Return [x, y] of the center of cell containing provided text 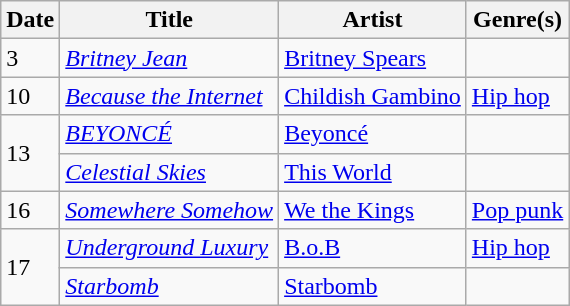
3 [30, 58]
Childish Gambino [373, 96]
Somewhere Somehow [170, 210]
Beyoncé [373, 134]
Underground Luxury [170, 248]
10 [30, 96]
Date [30, 20]
Title [170, 20]
Britney Spears [373, 58]
Artist [373, 20]
This World [373, 172]
BEYONCÉ [170, 134]
13 [30, 153]
17 [30, 267]
Because the Internet [170, 96]
Genre(s) [517, 20]
Pop punk [517, 210]
16 [30, 210]
Celestial Skies [170, 172]
We the Kings [373, 210]
Britney Jean [170, 58]
B.o.B [373, 248]
